Pinpoint the cell where the given text exists, returning its [X, Y] midpoint coordinate. 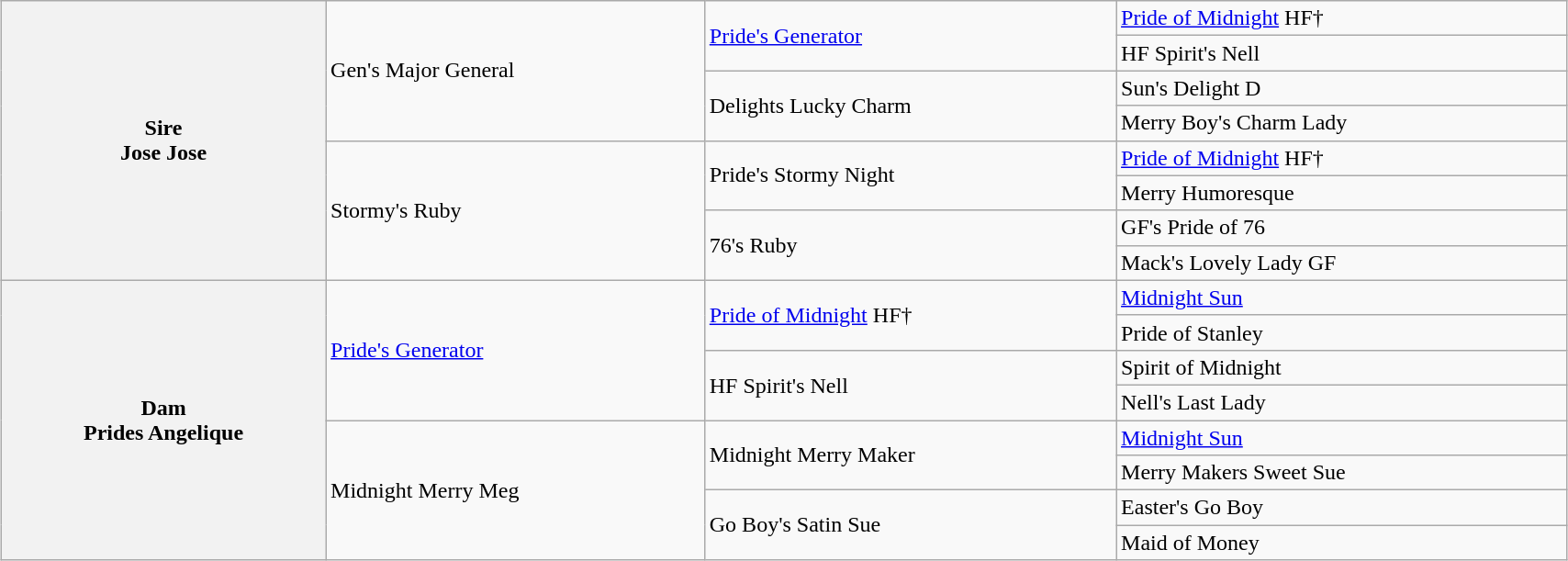
Pride's Stormy Night [910, 175]
Sun's Delight D [1342, 88]
Gen's Major General [516, 71]
Spirit of Midnight [1342, 367]
SireJose Jose [163, 140]
Go Boy's Satin Sue [910, 525]
Merry Humoresque [1342, 193]
Merry Makers Sweet Sue [1342, 473]
Delights Lucky Charm [910, 106]
DamPrides Angelique [163, 420]
Midnight Merry Maker [910, 455]
Midnight Merry Meg [516, 490]
Maid of Money [1342, 543]
76's Ruby [910, 245]
Easter's Go Boy [1342, 508]
GF's Pride of 76 [1342, 228]
Nell's Last Lady [1342, 402]
Pride of Stanley [1342, 332]
Merry Boy's Charm Lady [1342, 123]
Stormy's Ruby [516, 210]
Mack's Lovely Lady GF [1342, 263]
